Determine the (X, Y) coordinate at the center of the cell enclosing the given text.  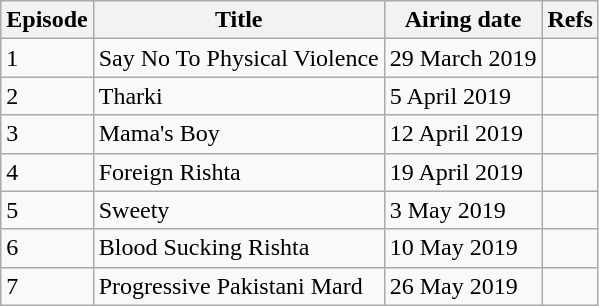
4 (47, 172)
Refs (570, 20)
Say No To Physical Violence (238, 58)
6 (47, 248)
26 May 2019 (463, 286)
Title (238, 20)
Tharki (238, 96)
Sweety (238, 210)
3 May 2019 (463, 210)
Progressive Pakistani Mard (238, 286)
7 (47, 286)
12 April 2019 (463, 134)
Blood Sucking Rishta (238, 248)
Mama's Boy (238, 134)
Foreign Rishta (238, 172)
1 (47, 58)
10 May 2019 (463, 248)
Airing date (463, 20)
5 (47, 210)
19 April 2019 (463, 172)
3 (47, 134)
5 April 2019 (463, 96)
29 March 2019 (463, 58)
2 (47, 96)
Episode (47, 20)
